Pinpoint the cell where the given text exists, returning its (X, Y) midpoint coordinate. 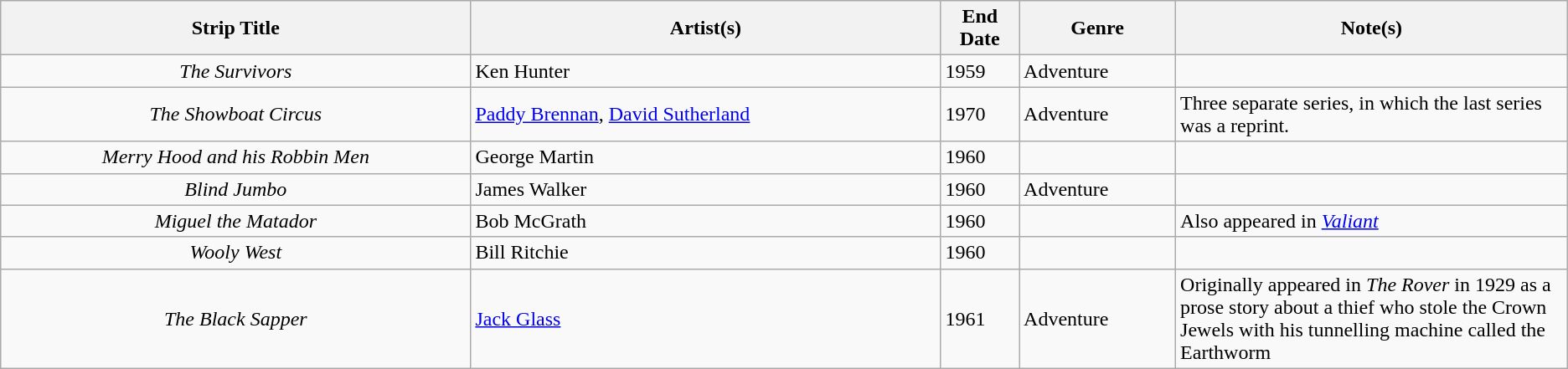
1970 (980, 114)
Miguel the Matador (236, 221)
1961 (980, 318)
The Showboat Circus (236, 114)
Strip Title (236, 28)
Jack Glass (705, 318)
Also appeared in Valiant (1372, 221)
Three separate series, in which the last series was a reprint. (1372, 114)
End Date (980, 28)
Genre (1097, 28)
Merry Hood and his Robbin Men (236, 157)
Paddy Brennan, David Sutherland (705, 114)
Note(s) (1372, 28)
The Survivors (236, 71)
Blind Jumbo (236, 189)
Ken Hunter (705, 71)
Originally appeared in The Rover in 1929 as a prose story about a thief who stole the Crown Jewels with his tunnelling machine called the Earthworm (1372, 318)
Artist(s) (705, 28)
James Walker (705, 189)
The Black Sapper (236, 318)
Bill Ritchie (705, 253)
George Martin (705, 157)
Bob McGrath (705, 221)
Wooly West (236, 253)
1959 (980, 71)
